Scan for the cell matching the given text and deliver its [X, Y] coordinate at center. 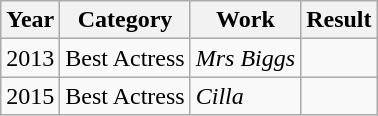
Cilla [245, 96]
2013 [30, 58]
2015 [30, 96]
Work [245, 20]
Category [125, 20]
Mrs Biggs [245, 58]
Year [30, 20]
Result [339, 20]
